For the text-containing cell, return its midpoint in [x, y] coordinate format. 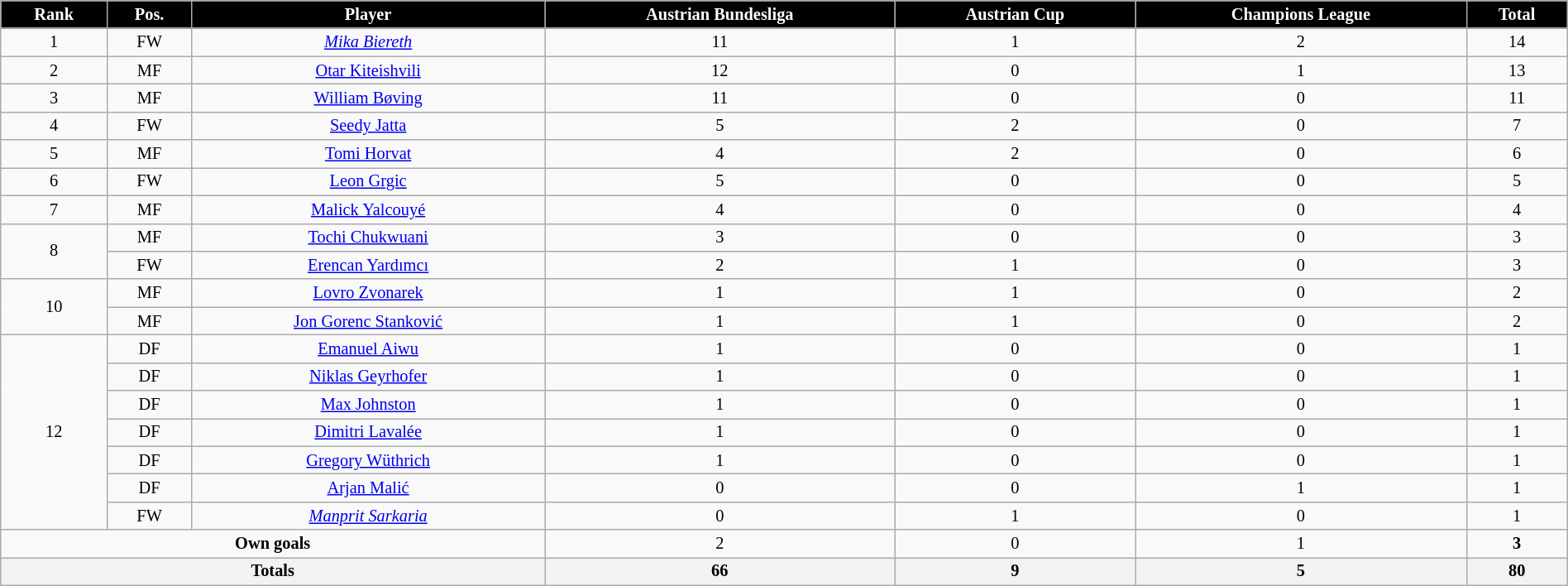
Champions League [1301, 14]
14 [1517, 42]
Lovro Zvonarek [369, 293]
Austrian Bundesliga [719, 14]
William Bøving [369, 98]
Leon Grgic [369, 181]
Manprit Sarkaria [369, 516]
80 [1517, 571]
Tomi Horvat [369, 154]
Totals [273, 571]
Player [369, 14]
Otar Kiteishvili [369, 70]
Niklas Geyrhofer [369, 377]
Emanuel Aiwu [369, 348]
Malick Yalcouyé [369, 209]
9 [1016, 571]
Rank [55, 14]
Gregory Wüthrich [369, 460]
13 [1517, 70]
Erencan Yardımcı [369, 265]
Dimitri Lavalée [369, 432]
Jon Gorenc Stanković [369, 321]
Seedy Jatta [369, 126]
10 [55, 306]
Mika Biereth [369, 42]
Austrian Cup [1016, 14]
66 [719, 571]
Total [1517, 14]
8 [55, 252]
Pos. [150, 14]
Tochi Chukwuani [369, 238]
Own goals [273, 544]
Arjan Malić [369, 488]
Max Johnston [369, 405]
